Determine the (X, Y) coordinate at the center of the cell enclosing the given text.  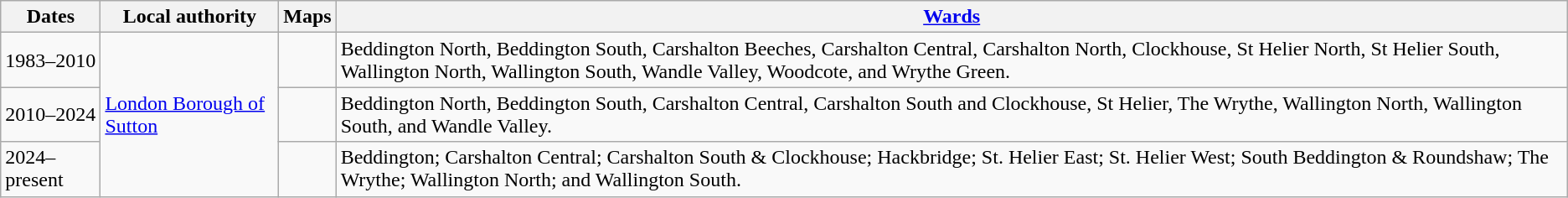
2024–present (50, 169)
2010–2024 (50, 114)
London Borough of Sutton (189, 114)
Wards (952, 17)
1983–2010 (50, 60)
Dates (50, 17)
Maps (307, 17)
Local authority (189, 17)
